Identify which cell holds the provided text, then report its (X, Y) central coordinate. 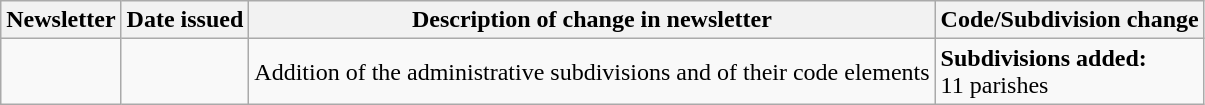
Addition of the administrative subdivisions and of their code elements (592, 72)
Newsletter (61, 20)
Description of change in newsletter (592, 20)
Code/Subdivision change (1070, 20)
Subdivisions added: 11 parishes (1070, 72)
Date issued (185, 20)
